Search for the cell housing the specified text and yield its [X, Y] center coordinate. 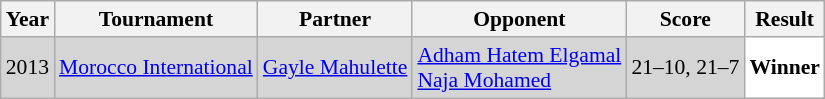
Result [784, 19]
Tournament [156, 19]
21–10, 21–7 [685, 68]
Year [28, 19]
2013 [28, 68]
Score [685, 19]
Adham Hatem Elgamal Naja Mohamed [519, 68]
Winner [784, 68]
Morocco International [156, 68]
Partner [336, 19]
Gayle Mahulette [336, 68]
Opponent [519, 19]
